Extract the [X, Y] coordinate from the center of the cell holding the provided text.  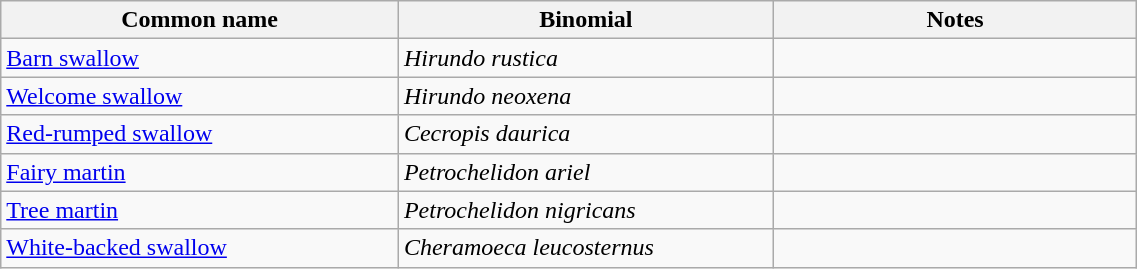
Tree martin [200, 210]
Red-rumped swallow [200, 134]
Barn swallow [200, 58]
Hirundo rustica [586, 58]
Hirundo neoxena [586, 96]
Petrochelidon nigricans [586, 210]
White-backed swallow [200, 248]
Notes [955, 20]
Cecropis daurica [586, 134]
Cheramoeca leucosternus [586, 248]
Petrochelidon ariel [586, 172]
Welcome swallow [200, 96]
Fairy martin [200, 172]
Binomial [586, 20]
Common name [200, 20]
